Return the (x, y) coordinate for the center point of the cell that contains the specified text.  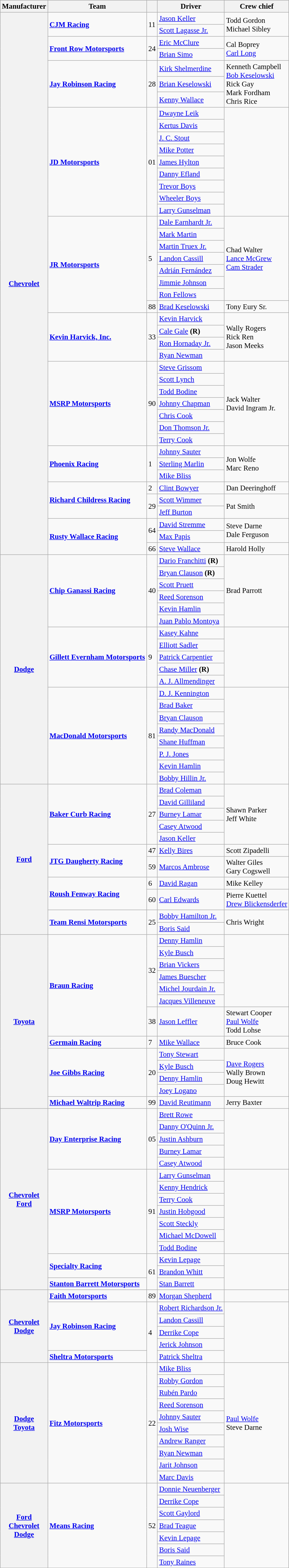
Danny Efland (191, 174)
Stanton Barrett Motorsports (97, 1284)
Max Papis (191, 536)
Scott Lynch (191, 380)
Kenneth Campbell Bob Keselowski Rick Gay Mark Fordham Chris Rice (257, 84)
Kevin Harvick (191, 319)
25 (152, 922)
99 (152, 1103)
Michael Waltrip Racing (97, 1103)
MacDonald Motorsports (97, 736)
A. J. Allmendinger (191, 681)
Eric McClure (191, 43)
6 (152, 883)
Wally Rogers Rick Ren Jason Meeks (257, 337)
Morgan Shepherd (191, 1296)
Ron Hornaday Jr. (191, 343)
Justin Hobgood (191, 1212)
Martin Truex Jr. (191, 246)
Juan Pablo Montoya (191, 621)
24 (152, 49)
Shawn Parker Jeff White (257, 814)
Brian Simo (191, 55)
JD Motorsports (97, 162)
Marcos Ambrose (191, 867)
Brett Rowe (191, 1115)
01 (152, 162)
Chip Ganassi Racing (97, 591)
Johnny Chapman (191, 404)
Bobby Hamilton Jr. (191, 916)
Tony Raines (191, 1562)
Pat Smith (257, 506)
David Stremme (191, 524)
Stewart Cooper Paul Wolfe Todd Lohse (257, 1022)
Michel Jourdain Jr. (191, 989)
P. J. Jones (191, 754)
Don Thomson Jr. (191, 428)
ChevroletFord (24, 1199)
Brad Coleman (191, 790)
Marc Davis (191, 1477)
Means Racing (97, 1525)
Bobby Hillin Jr. (191, 778)
05 (152, 1139)
Manufacturer (24, 6)
Jarit Johnson (191, 1465)
9 (152, 657)
Danny O'Quinn Jr. (191, 1127)
Jason Leffler (191, 1022)
JR Motorsports (97, 265)
Faith Motorsports (97, 1296)
James Hylton (191, 162)
Shane Huffman (191, 742)
Andrew Ranger (191, 1441)
Brad Keselowski (191, 307)
Brad Teague (191, 1526)
2 (152, 488)
Front Row Motorsports (97, 49)
Crew chief (257, 6)
Mike Wallace (191, 1042)
66 (152, 549)
22 (152, 1423)
Walter Giles Gary Cogswell (257, 867)
61 (152, 1272)
Carl Edwards (191, 900)
Kertus Davis (191, 126)
Brad Baker (191, 706)
5 (152, 258)
40 (152, 591)
Chris Wright (257, 922)
Elliott Sadler (191, 645)
Kasey Kahne (191, 633)
Clint Bowyer (191, 488)
Scott Zipadelli (257, 851)
Ron Fellows (191, 295)
Scott Pruett (191, 585)
Rubén Pardo (191, 1393)
Richard Childress Racing (97, 500)
Patrick Sheltra (191, 1357)
Adrián Fernández (191, 271)
Kelly Bires (191, 851)
Team Rensi Motorsports (97, 922)
Mike Potter (191, 150)
Donnie Neuenberger (191, 1489)
Jerick Johnson (191, 1344)
Brian Vickers (191, 964)
Braun Racing (97, 985)
38 (152, 1022)
David Reutimann (191, 1103)
Brad Parrott (257, 591)
Jeff Burton (191, 512)
60 (152, 900)
Gillett Evernham Motorsports (97, 657)
Chris Cook (191, 416)
59 (152, 867)
Sheltra Motorsports (97, 1357)
Toyota (24, 1021)
J. C. Stout (191, 138)
64 (152, 530)
Scott Gaylord (191, 1514)
Dario Franchitti (R) (191, 560)
Brian Keselowski (191, 84)
Justin Ashburn (191, 1139)
Day Enterprise Racing (97, 1139)
29 (152, 506)
Robby Gordon (191, 1381)
James Buescher (191, 977)
1 (152, 464)
Chad Walter Lance McGrew Cam Strader (257, 258)
11 (152, 24)
Sterling Marlin (191, 464)
Kirk Shelmerdine (191, 69)
91 (152, 1212)
Germain Racing (97, 1042)
Scott Lagasse Jr. (191, 31)
Kenny Wallace (191, 100)
Josh Wise (191, 1429)
DodgeToyota (24, 1423)
Scott Steckly (191, 1223)
Ford (24, 859)
Steve Grissom (191, 367)
Chase Miller (R) (191, 669)
Bryan Clauson (R) (191, 573)
Mark Martin (191, 234)
Team (97, 6)
Steve Wallace (191, 549)
Driver (191, 6)
Pierre Kuettel Drew Blickensderfer (257, 900)
Chevrolet (24, 283)
33 (152, 337)
Rusty Wallace Racing (97, 537)
David Ragan (191, 883)
Tony Stewart (191, 1054)
FordChevroletDodge (24, 1525)
Scott Wimmer (191, 500)
Roush Fenway Racing (97, 894)
20 (152, 1072)
47 (152, 851)
27 (152, 814)
Kevin Harvick, Inc. (97, 337)
Jimmie Johnson (191, 283)
Bryan Clauson (191, 718)
Dale Earnhardt Jr. (191, 222)
Michael McDowell (191, 1236)
Bruce Cook (257, 1042)
52 (152, 1525)
Harold Holly (257, 549)
David Gilliland (191, 802)
D. J. Kennington (191, 694)
Paul Wolfe Steve Darne (257, 1423)
Jack Walter David Ingram Jr. (257, 404)
Fitz Motorsports (97, 1423)
Cale Gale (R) (191, 331)
Tony Eury Sr. (257, 307)
Robert Richardson Jr. (191, 1308)
Joe Gibbs Racing (97, 1072)
Dodge (24, 669)
88 (152, 307)
Randy MacDonald (191, 730)
Joey Logano (191, 1091)
Brandon Whitt (191, 1272)
Stan Barrett (191, 1284)
Dave Rogers Wally Brown Doug Hewitt (257, 1072)
28 (152, 84)
Baker Curb Racing (97, 814)
89 (152, 1296)
7 (152, 1042)
ChevroletDodge (24, 1326)
Specialty Racing (97, 1266)
32 (152, 971)
Phoenix Racing (97, 464)
81 (152, 736)
Mike Kelley (257, 883)
Jerry Baxter (257, 1103)
Patrick Carpentier (191, 657)
Jacques Villeneuve (191, 1001)
Cal Boprey Carl Long (257, 49)
CJM Racing (97, 24)
Wheeler Boys (191, 198)
Steve Darne Dale Ferguson (257, 530)
Dan Deeringhoff (257, 488)
Jon Wolfe Marc Reno (257, 464)
Kenny Hendrick (191, 1187)
Todd Gordon Michael Sibley (257, 24)
90 (152, 404)
4 (152, 1332)
JTG Daugherty Racing (97, 861)
Dwayne Leik (191, 113)
Trevor Boys (191, 186)
